Identify which cell holds the provided text, then report its (X, Y) central coordinate. 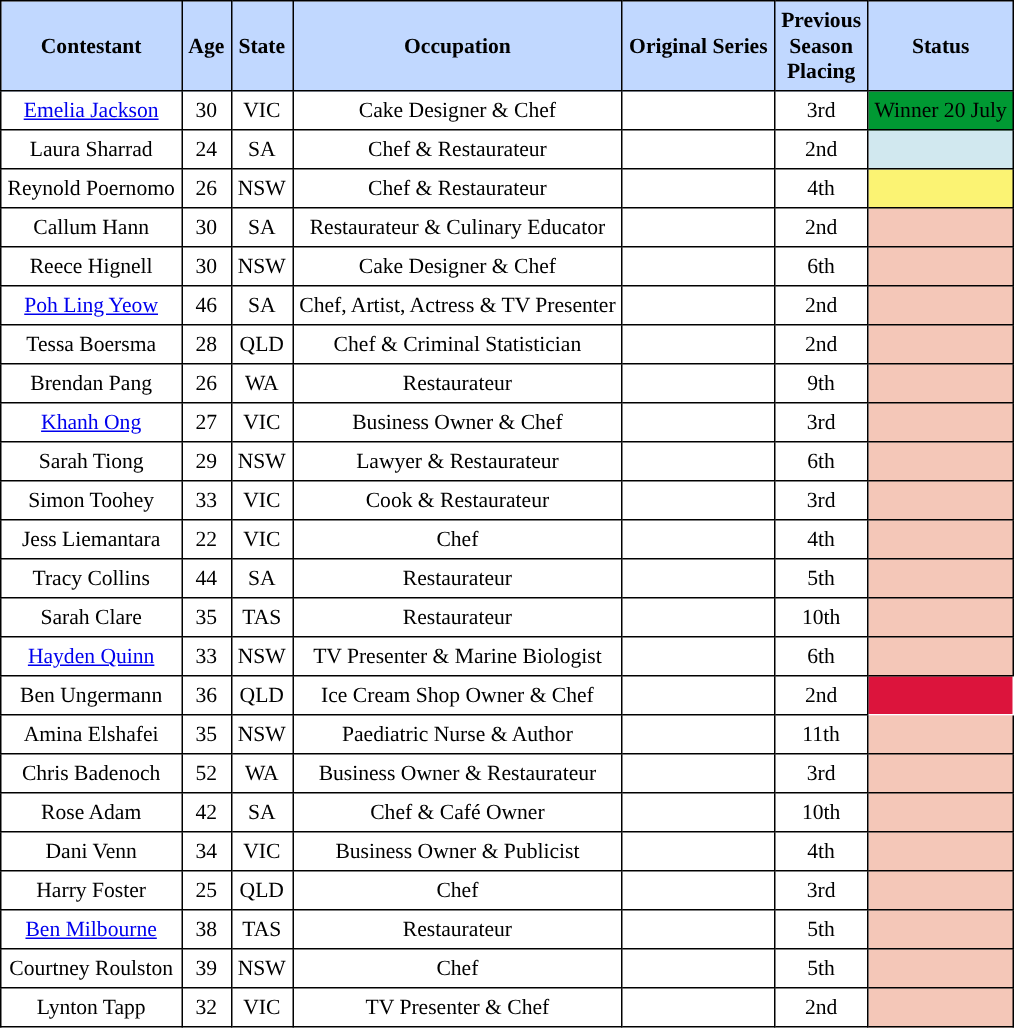
Tessa Boersma (92, 344)
Restaurateur & Culinary Educator (457, 228)
39 (206, 968)
25 (206, 890)
Poh Ling Yeow (92, 306)
38 (206, 930)
Amina Elshafei (92, 734)
Reece Hignell (92, 266)
36 (206, 696)
Ice Cream Shop Owner & Chef (457, 696)
Lawyer & Restaurateur (457, 462)
Lynton Tapp (92, 1008)
Age (206, 46)
Cook & Restaurateur (457, 500)
Winner 20 July (941, 110)
Chef & Criminal Statistician (457, 344)
Callum Hann (92, 228)
44 (206, 578)
Business Owner & Publicist (457, 852)
PreviousSeasonPlacing (820, 46)
Business Owner & Restaurateur (457, 774)
Original Series (698, 46)
Chef, Artist, Actress & TV Presenter (457, 306)
Emelia Jackson (92, 110)
Dani Venn (92, 852)
Chef & Café Owner (457, 812)
Brendan Pang (92, 384)
Sarah Clare (92, 618)
29 (206, 462)
Occupation (457, 46)
42 (206, 812)
Hayden Quinn (92, 656)
Paediatric Nurse & Author (457, 734)
Simon Toohey (92, 500)
Status (941, 46)
Business Owner & Chef (457, 422)
Contestant (92, 46)
Harry Foster (92, 890)
Reynold Poernomo (92, 188)
Chris Badenoch (92, 774)
9th (820, 384)
11th (820, 734)
Jess Liemantara (92, 540)
State (262, 46)
28 (206, 344)
34 (206, 852)
22 (206, 540)
Sarah Tiong (92, 462)
Tracy Collins (92, 578)
TV Presenter & Marine Biologist (457, 656)
27 (206, 422)
TV Presenter & Chef (457, 1008)
Khanh Ong (92, 422)
Ben Ungermann (92, 696)
46 (206, 306)
32 (206, 1008)
Courtney Roulston (92, 968)
24 (206, 150)
Rose Adam (92, 812)
52 (206, 774)
Laura Sharrad (92, 150)
Ben Milbourne (92, 930)
